Capture the cell that displays the provided text and extract its [x, y] central coordinate. 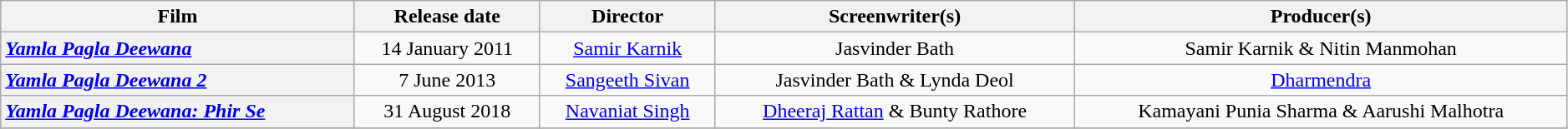
Yamla Pagla Deewana [178, 48]
Producer(s) [1321, 17]
Screenwriter(s) [895, 17]
Director [627, 17]
Jasvinder Bath [895, 48]
Film [178, 17]
Navaniat Singh [627, 112]
7 June 2013 [447, 80]
Samir Karnik & Nitin Manmohan [1321, 48]
Jasvinder Bath & Lynda Deol [895, 80]
Sangeeth Sivan [627, 80]
31 August 2018 [447, 112]
Kamayani Punia Sharma & Aarushi Malhotra [1321, 112]
Dheeraj Rattan & Bunty Rathore [895, 112]
Release date [447, 17]
14 January 2011 [447, 48]
Yamla Pagla Deewana 2 [178, 80]
Yamla Pagla Deewana: Phir Se [178, 112]
Samir Karnik [627, 48]
Dharmendra [1321, 80]
